Detect which cell encompasses the target text, then output its [x, y] center coordinate. 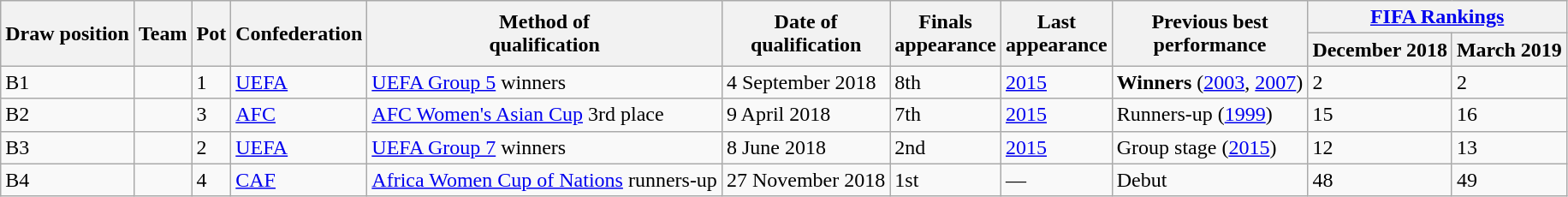
8 June 2018 [805, 147]
Lastappearance [1056, 33]
Confederation [300, 33]
2nd [946, 147]
1 [211, 82]
12 [1380, 147]
Group stage (2015) [1210, 147]
27 November 2018 [805, 180]
Team [163, 33]
Winners (2003, 2007) [1210, 82]
9 April 2018 [805, 115]
UEFA Group 7 winners [544, 147]
Runners-up (1999) [1210, 115]
FIFA Rankings [1438, 17]
8th [946, 82]
UEFA Group 5 winners [544, 82]
B2 [68, 115]
Finalsappearance [946, 33]
B4 [68, 180]
Africa Women Cup of Nations runners-up [544, 180]
— [1056, 180]
16 [1509, 115]
49 [1509, 180]
CAF [300, 180]
13 [1509, 147]
Debut [1210, 180]
Pot [211, 33]
4 [211, 180]
B1 [68, 82]
AFC Women's Asian Cup 3rd place [544, 115]
AFC [300, 115]
B3 [68, 147]
7th [946, 115]
March 2019 [1509, 50]
1st [946, 180]
December 2018 [1380, 50]
Draw position [68, 33]
Date ofqualification [805, 33]
15 [1380, 115]
48 [1380, 180]
3 [211, 115]
Previous bestperformance [1210, 33]
4 September 2018 [805, 82]
Method ofqualification [544, 33]
